Provide the (X, Y) coordinate of the cell's center where the given text is located.  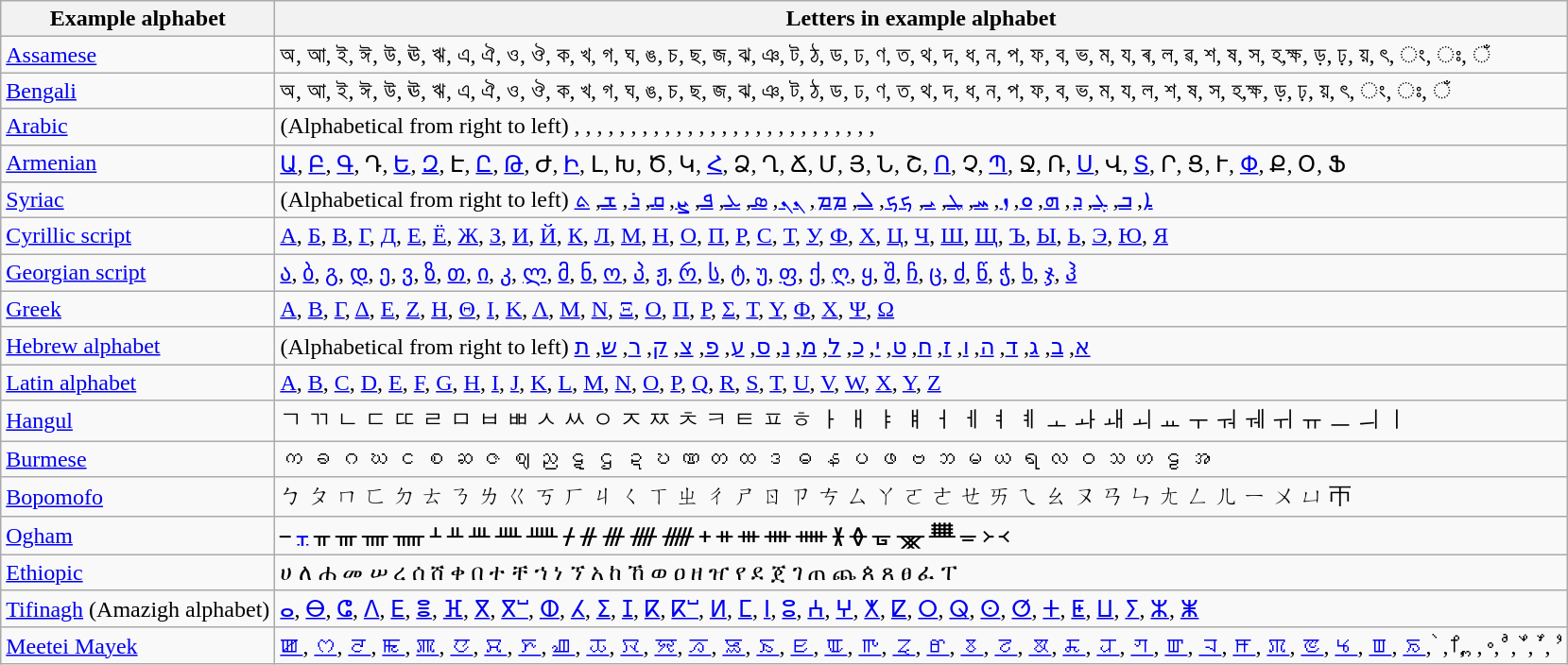
Burmese (138, 458)
Armenian (138, 163)
(Alphabetical from right to left) , , , , , , , , , , , , , , , , , , , , , , , , , , , (921, 127)
Α, Β, Γ, Δ, Ε, Ζ, Η, Θ, Ι, Κ, Λ, Μ, Ν, Ξ, Ο, Π, Ρ, Σ, Τ, Υ, Φ, Χ, Ψ, Ω (921, 309)
ꯀ, ꯁ, ꯂ, ꯃ, ꯄ, ꯅ, ꯆ, ꯈ, ꯉ, ꯊ, ꯋ, ꯌ, ꯍ, ꯎ, ꯏ, ꯐ, ꯑ, ꯒ, ꯓ, ꯔ, ꯕ, ꯖ, ꯗ, ꯘ, ꯙ, ꯚ, ꯛ, ꯜ, ꯝ, ꯞ, ꯟ, ꯠ, ꯡ, ꯢ, ꯥ, ꯤ, ꯨ, ꯦ, ꯣ, ꯩ, ꯧ, ꯪ (921, 645)
(Alphabetical from right to left) ܐ, ܒ, ܓ, ܕ, ܗ, ܘ, ܙ, ܚ, ܛ, ܝ, ܟܟ, ܠ, ܡܡ, ܢܢ, ܣ, ܥ, ܦ, ܨ, ܩ, ܪ, ܫ, ܬ (921, 200)
ა, ბ, გ, დ, ე, ვ, ზ, თ, ი, კ, ლ, მ, ნ, ო, პ, ჟ, რ, ს, ტ, უ, ფ, ქ, ღ, ყ, შ, ჩ, ც, ძ, წ, ჭ, ხ, ჯ, ჰ (921, 273)
Ogham (138, 536)
Ա, Բ, Գ, Դ, Ե, Զ, Է, Ը, Թ, Ժ, Ի, Լ, Խ, Ծ, Կ, Հ, Ձ, Ղ, Ճ, Մ, Յ, Ն, Շ, Ո, Չ, Պ, Ջ, Ռ, Ս, Վ, Տ, Ր, Ց, Ւ, Փ, Ք, Օ, Ֆ (921, 163)
(Alphabetical from right to left) א, ב, ג, ד, ה, ו, ז, ח, ט, י, כ, ל, מ, נ, ס, ע, פ, צ, ק, ר, ש, ת (921, 346)
ㄱ ㄲ ㄴ ㄷ ㄸ ㄹ ㅁ ㅂ ㅃ ㅅ ㅆ ㅇ ㅈ ㅉ ㅊ ㅋ ㅌ ㅍ ㅎ ㅏ ㅐ ㅑ ㅒ ㅓ ㅔ ㅕ ㅖ ㅗ ㅘ ㅙ ㅚ ㅛ ㅜ ㅝ ㅞ ㅟ ㅠ ㅡ ㅢ ㅣ (921, 421)
Tifinagh (Amazigh alphabet) (138, 609)
ㄅ ㄆ ㄇ ㄈ ㄉ ㄊ ㄋ ㄌ ㄍ ㄎ ㄏ ㄐ ㄑ ㄒ ㄓ ㄔ ㄕ ㄖ ㄗ ㄘ ㄙ ㄚ ㄛ ㄜ ㄝ ㄞ ㄟ ㄠ ㄡ ㄢ ㄣ ㄤ ㄥ ㄦ ㄧ ㄨ ㄩ ㄭ (921, 497)
Ethiopic (138, 572)
Bengali (138, 91)
ⴰ, ⴱ, ⵛ, ⴷ, ⴹ, ⴻ, ⴼ, ⴳ, ⴳⵯ, ⵀ, ⵃ, ⵉ, ⵊ, ⴽ, ⴽⵯ, ⵍ, ⵎ, ⵏ, ⵓ, ⵄ, ⵖ, ⵅ, ⵇ, ⵔ, ⵕ, ⵙ, ⵚ, ⵜ, ⵟ, ⵡ, ⵢ, ⵣ, ⵥ (921, 609)
A, B, C, D, E, F, G, H, I, J, K, L, M, N, O, P, Q, R, S, T, U, V, W, X, Y, Z (921, 383)
ሀ ለ ሐ መ ሠ ረ ሰ ሸ ቀ በ ተ ቸ ኀ ነ ኘ አ ከ ኸ ወ ዐ ዘ ዠ የ ደ ጀ ገ ጠ ጨ ጰ ጸ ፀ ፈ ፐ (921, 572)
Latin alphabet (138, 383)
Example alphabet (138, 19)
Bopomofo (138, 497)
Cyrillic script (138, 236)
ᚁ ᚂ ᚃ ᚄ ᚅ ᚆ ᚇ ᚈ ᚉ ᚊ ᚋ ᚌ ᚍ ᚎ ᚏ ᚐ ᚑ ᚒ ᚓ ᚔ ᚕ ᚖ ᚗ ᚘ ᚙ ᚚ ᚛ ᚜ (921, 536)
Hangul (138, 421)
Arabic (138, 127)
Georgian script (138, 273)
А, Б, В, Г, Д, Е, Ё, Ж, З, И, Й, К, Л, М, Н, О, П, Р, С, Т, У, Ф, Х, Ц, Ч, Ш, Щ, Ъ, Ы, Ь, Э, Ю, Я (921, 236)
Letters in example alphabet (921, 19)
Hebrew alphabet (138, 346)
Meetei Mayek (138, 645)
Syriac (138, 200)
Assamese (138, 55)
Greek (138, 309)
က ခ ဂ ဃ င စ ဆ ဇ ဈ ည ဋ ဌ ဍ ဎ ဏ တ ထ ဒ ဓ န ပ ဖ ဗ ဘ မ ယ ရ လ ဝ သ ဟ ဠ အ (921, 458)
